Determine the [X, Y] coordinate at the center of the cell enclosing the given text.  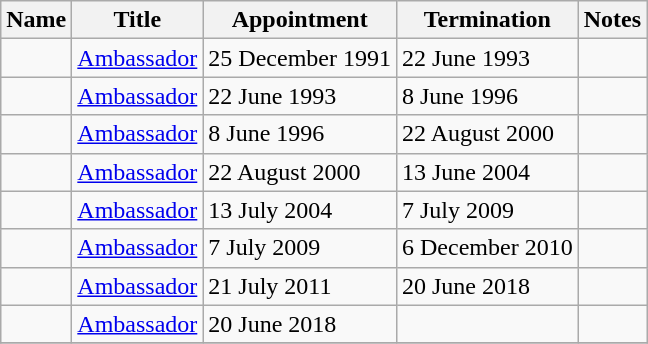
Title [138, 20]
Notes [612, 20]
Appointment [300, 20]
6 December 2010 [487, 248]
Name [36, 20]
13 July 2004 [300, 210]
Termination [487, 20]
21 July 2011 [300, 286]
13 June 2004 [487, 172]
25 December 1991 [300, 58]
